Find where the given text appears and provide that cell's center as (X, Y) coordinate. 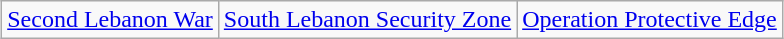
South Lebanon Security Zone (367, 20)
Operation Protective Edge (650, 20)
Second Lebanon War (110, 20)
